Pinpoint the cell where the given text exists, returning its [x, y] midpoint coordinate. 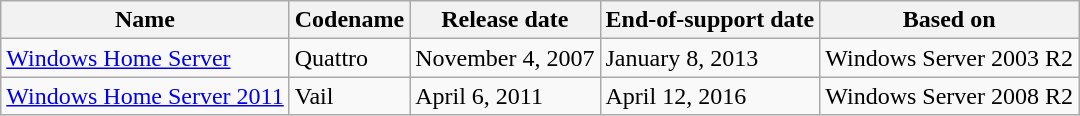
April 6, 2011 [505, 96]
Windows Home Server [145, 58]
Windows Server 2003 R2 [950, 58]
Release date [505, 20]
January 8, 2013 [710, 58]
Based on [950, 20]
November 4, 2007 [505, 58]
Name [145, 20]
Windows Server 2008 R2 [950, 96]
April 12, 2016 [710, 96]
Windows Home Server 2011 [145, 96]
Quattro [349, 58]
End-of-support date [710, 20]
Vail [349, 96]
Codename [349, 20]
